Search for the cell housing the specified text and yield its (x, y) center coordinate. 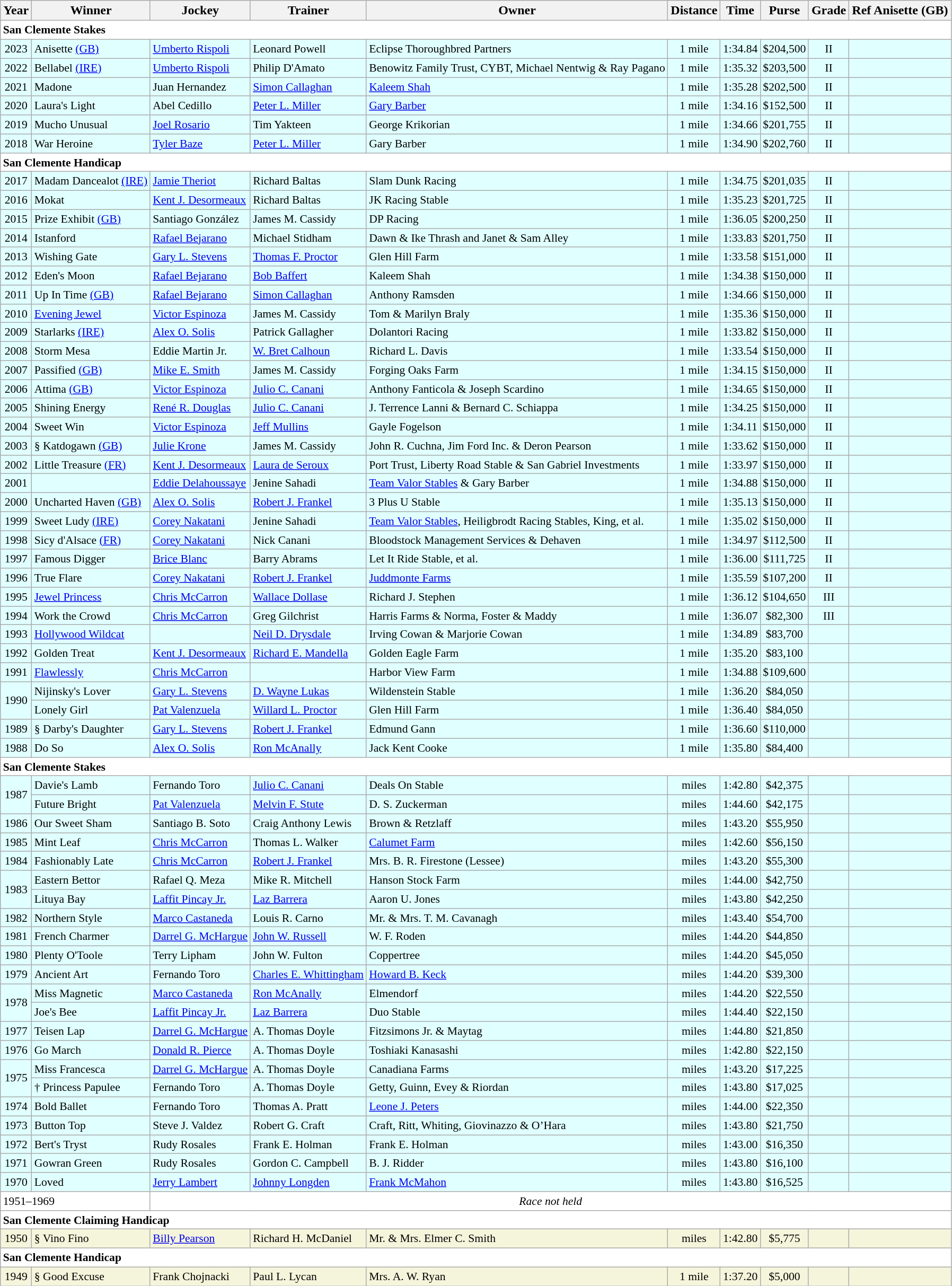
Madam Dancealot (IRE) (91, 181)
$82,300 (784, 615)
1971 (16, 1163)
$204,500 (784, 49)
1:33.83 (740, 238)
Duo Stable (517, 1012)
Richard L. Davis (517, 351)
1988 (16, 748)
1:34.90 (740, 144)
Michael Stidham (308, 238)
$42,250 (784, 899)
$16,100 (784, 1163)
Nijinsky's Lover (91, 691)
Let It Ride Stable, et al. (517, 559)
$201,750 (784, 238)
$201,725 (784, 200)
2016 (16, 200)
Willard L. Proctor (308, 710)
$22,550 (784, 993)
JK Racing Stable (517, 200)
2000 (16, 502)
$5,775 (784, 1239)
Plenty O'Toole (91, 955)
2001 (16, 483)
2002 (16, 464)
1984 (16, 861)
1:36.12 (740, 597)
Louis R. Carno (308, 918)
Grade (828, 11)
Jockey (200, 11)
Jerry Lambert (200, 1182)
§ Good Excuse (91, 1276)
1978 (16, 1003)
Mr. & Mrs. Elmer C. Smith (517, 1239)
Tom & Marilyn Braly (517, 313)
$56,150 (784, 842)
1:37.20 (740, 1276)
Toshiaki Kanasashi (517, 1050)
Teisen Lap (91, 1031)
Paul L. Lycan (308, 1276)
1985 (16, 842)
Lonely Girl (91, 710)
1994 (16, 615)
1:43.00 (740, 1144)
Jewel Princess (91, 597)
Santiago B. Soto (200, 823)
$16,525 (784, 1182)
Northern Style (91, 918)
Ancient Art (91, 974)
1970 (16, 1182)
1990 (16, 701)
$152,500 (784, 105)
$83,700 (784, 635)
John W. Russell (308, 937)
Trainer (308, 11)
1:36.40 (740, 710)
1:36.00 (740, 559)
1980 (16, 955)
$203,500 (784, 68)
Anisette (GB) (91, 49)
John W. Fulton (308, 955)
1:35.36 (740, 313)
2009 (16, 332)
Evening Jewel (91, 313)
2022 (16, 68)
1:35.20 (740, 653)
Hanson Stock Farm (517, 880)
Abel Cedillo (200, 105)
Hollywood Wildcat (91, 635)
Shining Energy (91, 408)
Mike E. Smith (200, 370)
1:34.25 (740, 408)
Port Trust, Liberty Road Stable & San Gabriel Investments (517, 464)
$201,035 (784, 181)
French Charmer (91, 937)
§ Darby's Daughter (91, 729)
2012 (16, 276)
Time (740, 11)
Robert G. Craft (308, 1125)
$17,225 (784, 1069)
1:35.23 (740, 200)
Our Sweet Sham (91, 823)
Santiago González (200, 219)
1:35.13 (740, 502)
$22,350 (784, 1106)
1999 (16, 521)
Craft, Ritt, Whiting, Giovinazzo & O’Hara (517, 1125)
Bold Ballet (91, 1106)
Charles E. Whittingham (308, 974)
Thomas F. Proctor (308, 257)
Golden Treat (91, 653)
Harris Farms & Norma, Foster & Maddy (517, 615)
Jeff Mullins (308, 427)
2013 (16, 257)
$21,850 (784, 1031)
Gayle Fogelson (517, 427)
1:36.05 (740, 219)
Dawn & Ike Thrash and Janet & Sam Alley (517, 238)
1:36.20 (740, 691)
1979 (16, 974)
Ref Anisette (GB) (900, 11)
2010 (16, 313)
Neil D. Drysdale (308, 635)
1:34.65 (740, 389)
1:44.40 (740, 1012)
Team Valor Stables & Gary Barber (517, 483)
Madone (91, 87)
2021 (16, 87)
Golden Eagle Farm (517, 653)
1973 (16, 1125)
Tyler Baze (200, 144)
$201,755 (784, 125)
Calumet Farm (517, 842)
True Flare (91, 578)
1983 (16, 889)
Sweet Win (91, 427)
1996 (16, 578)
1989 (16, 729)
D. S. Zuckerman (517, 804)
2023 (16, 49)
† Princess Papulee (91, 1088)
Rafael Q. Meza (200, 880)
$21,750 (784, 1125)
2007 (16, 370)
2011 (16, 295)
$200,250 (784, 219)
1975 (16, 1078)
Owner (517, 11)
1:35.02 (740, 521)
Purse (784, 11)
Irving Cowan & Marjorie Cowan (517, 635)
Davie's Lamb (91, 786)
1976 (16, 1050)
1993 (16, 635)
1:36.07 (740, 615)
1:34.16 (740, 105)
Greg Gilchrist (308, 615)
Storm Mesa (91, 351)
1949 (16, 1276)
1992 (16, 653)
2019 (16, 125)
Laura's Light (91, 105)
Istanford (91, 238)
Juddmonte Farms (517, 578)
$42,750 (784, 880)
Leonard Powell (308, 49)
Mike R. Mitchell (308, 880)
$17,025 (784, 1088)
Gowran Green (91, 1163)
Miss Magnetic (91, 993)
Do So (91, 748)
Richard J. Stephen (517, 597)
1:35.80 (740, 748)
$107,200 (784, 578)
Laura de Seroux (308, 464)
W. Bret Calhoun (308, 351)
Little Treasure (FR) (91, 464)
Brice Blanc (200, 559)
1:33.62 (740, 446)
George Krikorian (517, 125)
2005 (16, 408)
J. Terrence Lanni & Bernard C. Schiappa (517, 408)
Tim Yakteen (308, 125)
$42,375 (784, 786)
John R. Cuchna, Jim Ford Inc. & Deron Pearson (517, 446)
$112,500 (784, 540)
1:34.84 (740, 49)
Getty, Guinn, Evey & Riordan (517, 1088)
Eddie Delahoussaye (200, 483)
1:34.11 (740, 427)
Up In Time (GB) (91, 295)
Eclipse Thoroughbred Partners (517, 49)
Harbor View Farm (517, 672)
$42,175 (784, 804)
Wildenstein Stable (517, 691)
Barry Abrams (308, 559)
2017 (16, 181)
1:33.54 (740, 351)
Eastern Bettor (91, 880)
Winner (91, 11)
Canadiana Farms (517, 1069)
Prize Exhibit (GB) (91, 219)
Uncharted Haven (GB) (91, 502)
Bloodstock Management Services & Dehaven (517, 540)
Fitzsimons Jr. & Maytag (517, 1031)
War Heroine (91, 144)
Loved (91, 1182)
$110,000 (784, 729)
1995 (16, 597)
D. Wayne Lukas (308, 691)
$111,725 (784, 559)
Leone J. Peters (517, 1106)
1998 (16, 540)
Melvin F. Stute (308, 804)
Craig Anthony Lewis (308, 823)
Philip D'Amato (308, 68)
Steve J. Valdez (200, 1125)
Bert's Tryst (91, 1144)
Frank McMahon (517, 1182)
1977 (16, 1031)
$83,100 (784, 653)
$5,000 (784, 1276)
Joel Rosario (200, 125)
$151,000 (784, 257)
Passified (GB) (91, 370)
1:36.60 (740, 729)
1951–1969 (75, 1201)
Eddie Martin Jr. (200, 351)
Attima (GB) (91, 389)
2014 (16, 238)
Coppertree (517, 955)
1:34.15 (740, 370)
Button Top (91, 1125)
3 Plus U Stable (517, 502)
Anthony Ramsden (517, 295)
1:33.58 (740, 257)
1:34.75 (740, 181)
Thomas A. Pratt (308, 1106)
1974 (16, 1106)
B. J. Ridder (517, 1163)
Donald R. Pierce (200, 1050)
1:44.60 (740, 804)
Famous Digger (91, 559)
Nick Canani (308, 540)
Forging Oaks Farm (517, 370)
2003 (16, 446)
Starlarks (IRE) (91, 332)
2020 (16, 105)
§ Katdogawn (GB) (91, 446)
Miss Francesca (91, 1069)
Benowitz Family Trust, CYBT, Michael Nentwig & Ray Pagano (517, 68)
Lituya Bay (91, 899)
Work the Crowd (91, 615)
1:43.40 (740, 918)
$44,850 (784, 937)
San Clemente Claiming Handicap (476, 1220)
1:34.38 (740, 276)
1:33.97 (740, 464)
Future Bright (91, 804)
Race not held (550, 1201)
Brown & Retzlaff (517, 823)
1:35.59 (740, 578)
Team Valor Stables, Heiligbrodt Racing Stables, King, et al. (517, 521)
Mr. & Mrs. T. M. Cavanagh (517, 918)
Eden's Moon (91, 276)
$39,300 (784, 974)
$54,700 (784, 918)
W. F. Roden (517, 937)
Mrs. A. W. Ryan (517, 1276)
1981 (16, 937)
Fashionably Late (91, 861)
1991 (16, 672)
2018 (16, 144)
Billy Pearson (200, 1239)
Patrick Gallagher (308, 332)
$16,350 (784, 1144)
$55,300 (784, 861)
Dolantori Racing (517, 332)
Frank Chojnacki (200, 1276)
Terry Lipham (200, 955)
Elmendorf (517, 993)
Mrs. B. R. Firestone (Lessee) (517, 861)
Edmund Gann (517, 729)
1982 (16, 918)
Richard E. Mandella (308, 653)
Year (16, 11)
Julie Krone (200, 446)
Bellabel (IRE) (91, 68)
2008 (16, 351)
1:34.97 (740, 540)
1:35.28 (740, 87)
1:34.89 (740, 635)
Joe's Bee (91, 1012)
$109,600 (784, 672)
Richard H. McDaniel (308, 1239)
Mint Leaf (91, 842)
Deals On Stable (517, 786)
Bob Baffert (308, 276)
Juan Hernandez (200, 87)
$202,500 (784, 87)
Mucho Unusual (91, 125)
Sicy d'Alsace (FR) (91, 540)
Wishing Gate (91, 257)
1:44.80 (740, 1031)
1:33.82 (740, 332)
Wallace Dollase (308, 597)
DP Racing (517, 219)
2006 (16, 389)
$55,950 (784, 823)
René R. Douglas (200, 408)
Anthony Fanticola & Joseph Scardino (517, 389)
$202,760 (784, 144)
1972 (16, 1144)
Aaron U. Jones (517, 899)
Jack Kent Cooke (517, 748)
Howard B. Keck (517, 974)
Thomas L. Walker (308, 842)
1987 (16, 795)
§ Vino Fino (91, 1239)
$104,650 (784, 597)
$84,400 (784, 748)
Flawlessly (91, 672)
Distance (694, 11)
Go March (91, 1050)
1950 (16, 1239)
1997 (16, 559)
2015 (16, 219)
$45,050 (784, 955)
2004 (16, 427)
Mokat (91, 200)
Sweet Ludy (IRE) (91, 521)
1986 (16, 823)
Johnny Longden (308, 1182)
Jamie Theriot (200, 181)
1:35.32 (740, 68)
1:42.60 (740, 842)
Gordon C. Campbell (308, 1163)
Slam Dunk Racing (517, 181)
